Return the (x, y) coordinate for the center point of the cell that contains the specified text.  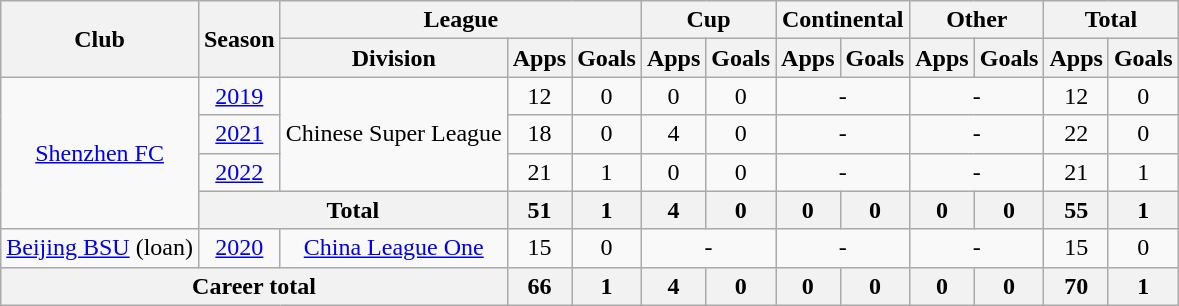
Beijing BSU (loan) (100, 248)
Career total (254, 286)
70 (1076, 286)
Chinese Super League (394, 134)
18 (539, 134)
China League One (394, 248)
2021 (239, 134)
2020 (239, 248)
Division (394, 58)
51 (539, 210)
Season (239, 39)
League (460, 20)
Other (977, 20)
Shenzhen FC (100, 153)
Continental (843, 20)
66 (539, 286)
2022 (239, 172)
22 (1076, 134)
55 (1076, 210)
Club (100, 39)
2019 (239, 96)
Cup (708, 20)
